Scan for the cell matching the given text and deliver its [x, y] coordinate at center. 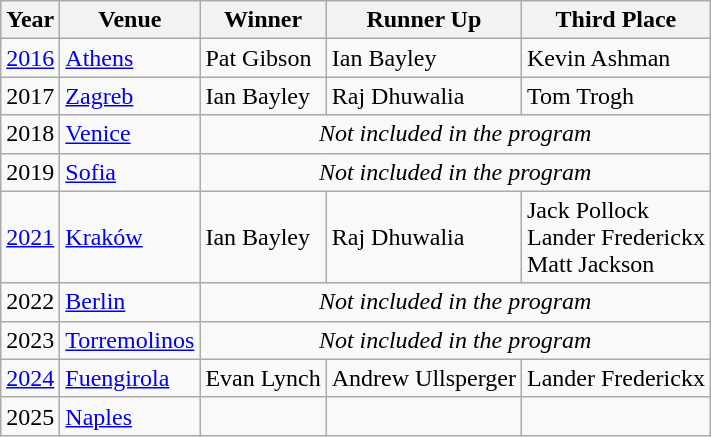
Winner [263, 20]
2018 [30, 134]
Naples [130, 416]
Evan Lynch [263, 378]
Kraków [130, 237]
Athens [130, 58]
Sofia [130, 172]
2021 [30, 237]
Venice [130, 134]
Andrew Ullsperger [424, 378]
2024 [30, 378]
Pat Gibson [263, 58]
Tom Trogh [616, 96]
Year [30, 20]
Runner Up [424, 20]
2016 [30, 58]
Kevin Ashman [616, 58]
2017 [30, 96]
Jack Pollock Lander Frederickx Matt Jackson [616, 237]
2025 [30, 416]
Third Place [616, 20]
Fuengirola [130, 378]
Berlin [130, 302]
2023 [30, 340]
2022 [30, 302]
Venue [130, 20]
Zagreb [130, 96]
2019 [30, 172]
Lander Frederickx [616, 378]
Torremolinos [130, 340]
